Pinpoint the cell where the given text exists, returning its (X, Y) midpoint coordinate. 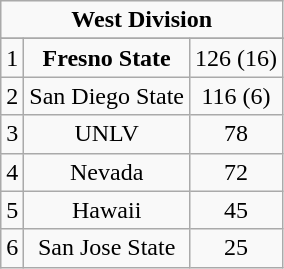
Fresno State (107, 58)
1 (12, 58)
126 (16) (236, 58)
45 (236, 210)
78 (236, 134)
West Division (142, 20)
116 (6) (236, 96)
72 (236, 172)
UNLV (107, 134)
3 (12, 134)
San Jose State (107, 248)
San Diego State (107, 96)
25 (236, 248)
4 (12, 172)
Nevada (107, 172)
6 (12, 248)
2 (12, 96)
Hawaii (107, 210)
5 (12, 210)
